Return the (x, y) coordinate for the center point of the cell that contains the specified text.  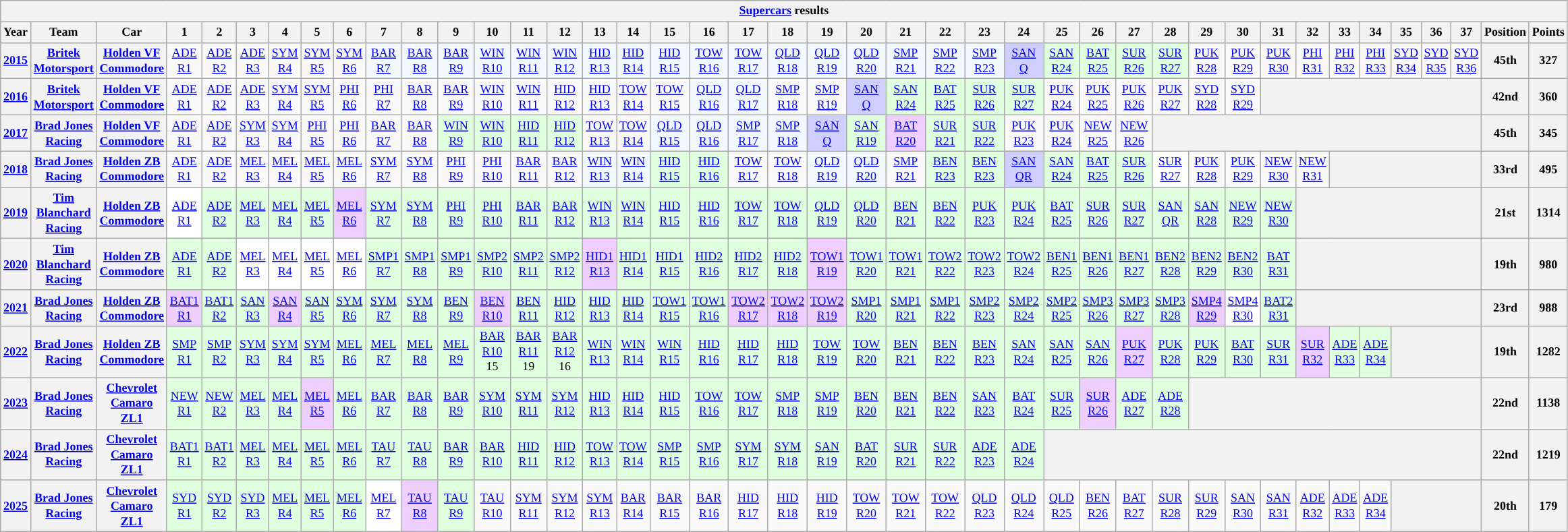
BARR16 (709, 506)
QLDR25 (1062, 506)
QLDR17 (748, 97)
BEN2R29 (1206, 264)
WINR9 (456, 133)
TOW2R17 (748, 308)
34 (1376, 32)
SURR25 (1062, 403)
QLDR15 (669, 133)
BAT2R31 (1279, 308)
2019 (16, 213)
BENR26 (1098, 506)
TOW1R19 (827, 264)
BENR11 (528, 308)
17 (748, 32)
21 (905, 32)
23 (984, 32)
BEN1R27 (1134, 264)
360 (1548, 97)
36 (1436, 32)
SMP2R23 (984, 308)
2020 (16, 264)
SMPR17 (748, 133)
SYDR28 (1206, 97)
13 (600, 32)
6 (349, 32)
2022 (16, 352)
SMP1R8 (420, 264)
7 (384, 32)
SMP2R12 (565, 264)
QLDR24 (1024, 506)
PHIR33 (1376, 61)
SMPR15 (669, 454)
2025 (16, 506)
2018 (16, 169)
12 (565, 32)
SANR26 (1098, 352)
SYDR1 (184, 506)
PHIR32 (1345, 61)
495 (1548, 169)
TAUR9 (456, 506)
TOW1R16 (709, 308)
BENR20 (866, 403)
HID2R16 (709, 264)
SMPR23 (984, 61)
SYMR13 (600, 506)
BENR10 (493, 308)
33rd (1506, 169)
SANR25 (1062, 352)
NEWR2 (219, 403)
HIDR19 (827, 506)
SYMR10 (493, 403)
PUKR25 (1098, 97)
BARR1216 (565, 352)
PUKR26 (1134, 97)
SMP2R25 (1062, 308)
QLDR18 (787, 61)
TOW2R19 (827, 308)
BARR14 (634, 506)
BATR30 (1243, 352)
SANR30 (1243, 506)
1 (184, 32)
327 (1548, 61)
2017 (16, 133)
MELR8 (420, 352)
BATR24 (1024, 403)
26 (1098, 32)
8 (420, 32)
WINR15 (669, 352)
NEWR25 (1098, 133)
SMP1R9 (456, 264)
TOW2R23 (984, 264)
HID1R13 (600, 264)
2021 (16, 308)
SMP3R26 (1098, 308)
9 (456, 32)
BARR1119 (528, 352)
TOWR21 (905, 506)
SMP1R7 (384, 264)
BARR10 (493, 454)
28 (1171, 32)
179 (1548, 506)
Team (63, 32)
1282 (1548, 352)
Car (132, 32)
SURR29 (1206, 506)
SMP4R30 (1243, 308)
SMP2R24 (1024, 308)
TOW1R20 (866, 264)
Supercars results (784, 11)
31 (1279, 32)
HID1R15 (669, 264)
1219 (1548, 454)
4 (285, 32)
10 (493, 32)
37 (1467, 32)
SMP2R11 (528, 264)
42nd (1506, 97)
SANR5 (317, 308)
TOW2R24 (1024, 264)
SANR4 (285, 308)
2 (219, 32)
PHIR5 (317, 133)
HID2R17 (748, 264)
SMP3R28 (1171, 308)
SYDR3 (253, 506)
22 (945, 32)
29 (1206, 32)
SYDR29 (1243, 97)
21st (1506, 213)
SANR28 (1206, 213)
19 (827, 32)
345 (1548, 133)
SANR31 (1279, 506)
2015 (16, 61)
SMPR1 (184, 352)
15 (669, 32)
SMP2R10 (493, 264)
27 (1134, 32)
SYDR35 (1436, 61)
5 (317, 32)
TOW2R18 (787, 308)
2016 (16, 97)
16 (709, 32)
BARR15 (669, 506)
NEWR31 (1313, 169)
ADER27 (1134, 403)
TAUR7 (384, 454)
SMPR16 (709, 454)
30 (1243, 32)
SMPR2 (219, 352)
33 (1345, 32)
14 (634, 32)
Points (1548, 32)
SANR23 (984, 403)
BEN2R28 (1171, 264)
TOW2R22 (945, 264)
BATR31 (1279, 264)
SANR3 (253, 308)
SYMR17 (748, 454)
SMP3R27 (1134, 308)
32 (1313, 32)
BARR1015 (493, 352)
23rd (1506, 308)
18 (787, 32)
PHIR7 (384, 97)
NEWR29 (1243, 213)
Position (1506, 32)
11 (528, 32)
SMP1R22 (945, 308)
BEN1R26 (1098, 264)
SYMR18 (787, 454)
HID2R18 (787, 264)
TOWR15 (669, 97)
BATR27 (1134, 506)
BENR9 (456, 308)
3 (253, 32)
24 (1024, 32)
WINR12 (565, 61)
SURR28 (1171, 506)
1138 (1548, 403)
TAUR10 (493, 506)
BEN1R25 (1062, 264)
ADER23 (984, 454)
988 (1548, 308)
20 (866, 32)
PHIR31 (1313, 61)
980 (1548, 264)
QLDR23 (984, 506)
HID1R14 (634, 264)
SMPR22 (945, 61)
TOWR19 (827, 352)
25 (1062, 32)
SURR31 (1279, 352)
TOWR22 (945, 506)
PUKR30 (1279, 61)
1314 (1548, 213)
SYDR34 (1406, 61)
NEWR1 (184, 403)
20th (1506, 506)
ADER24 (1024, 454)
ADER28 (1171, 403)
Year (16, 32)
SMP1R20 (866, 308)
2023 (16, 403)
SMP4R29 (1206, 308)
TOW1R15 (669, 308)
MELR9 (456, 352)
BEN2R30 (1243, 264)
SMP1R21 (905, 308)
35 (1406, 32)
TOW1R21 (905, 264)
ADER32 (1313, 506)
SYDR36 (1467, 61)
NEWR26 (1134, 133)
SURR32 (1313, 352)
2024 (16, 454)
SYDR2 (219, 506)
